Provide the [X, Y] coordinate of the cell's center where the given text is located.  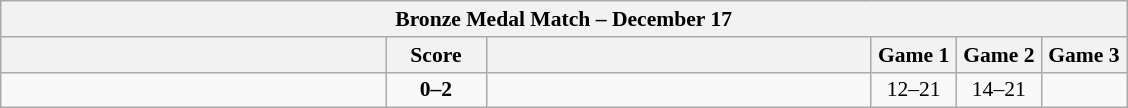
0–2 [436, 90]
Game 2 [998, 55]
Score [436, 55]
14–21 [998, 90]
12–21 [914, 90]
Bronze Medal Match – December 17 [564, 19]
Game 1 [914, 55]
Game 3 [1084, 55]
